Find where the given text appears and provide that cell's center as [x, y] coordinate. 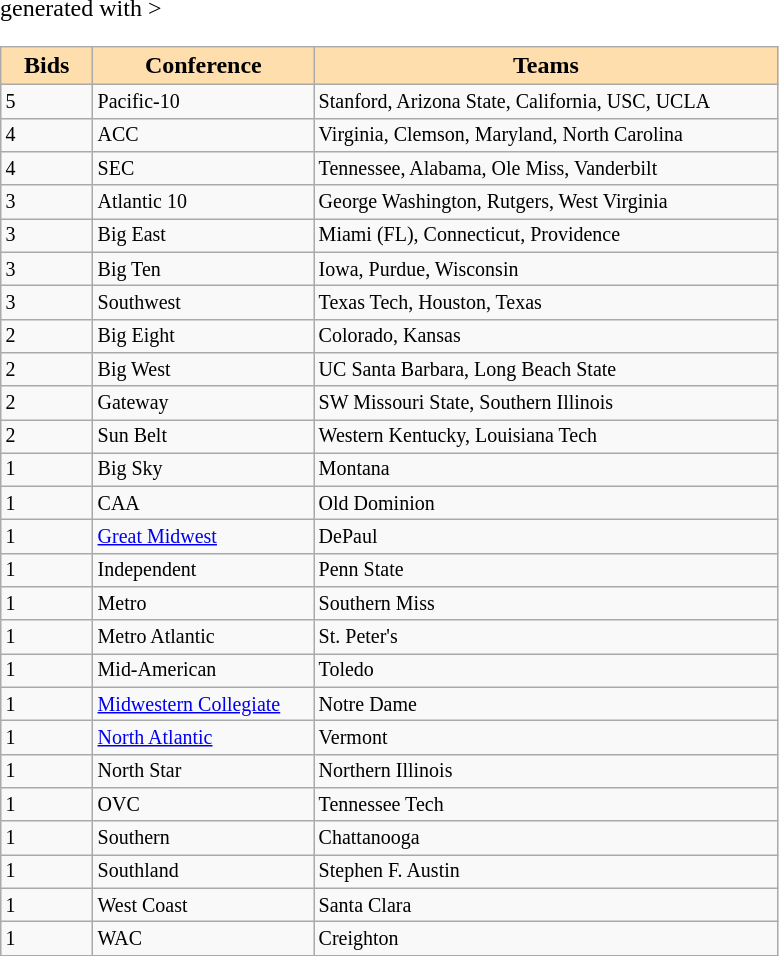
Metro Atlantic [204, 636]
George Washington, Rutgers, West Virginia [546, 202]
Great Midwest [204, 536]
Old Dominion [546, 502]
DePaul [546, 536]
Southwest [204, 302]
Pacific-10 [204, 102]
Big West [204, 370]
Independent [204, 570]
Midwestern Collegiate [204, 704]
5 [47, 102]
Atlantic 10 [204, 202]
Gateway [204, 402]
Texas Tech, Houston, Texas [546, 302]
Vermont [546, 738]
Big Ten [204, 268]
Mid-American [204, 670]
Miami (FL), Connecticut, Providence [546, 236]
UC Santa Barbara, Long Beach State [546, 370]
WAC [204, 938]
CAA [204, 502]
Southland [204, 872]
Notre Dame [546, 704]
North Star [204, 770]
North Atlantic [204, 738]
Southern [204, 838]
Bids [47, 66]
Sun Belt [204, 436]
Northern Illinois [546, 770]
Santa Clara [546, 904]
Creighton [546, 938]
Tennessee Tech [546, 804]
Metro [204, 604]
Penn State [546, 570]
Iowa, Purdue, Wisconsin [546, 268]
Stanford, Arizona State, California, USC, UCLA [546, 102]
Western Kentucky, Louisiana Tech [546, 436]
Tennessee, Alabama, Ole Miss, Vanderbilt [546, 168]
SEC [204, 168]
Big East [204, 236]
Chattanooga [546, 838]
Southern Miss [546, 604]
Toledo [546, 670]
ACC [204, 134]
SW Missouri State, Southern Illinois [546, 402]
St. Peter's [546, 636]
Conference [204, 66]
Montana [546, 470]
Stephen F. Austin [546, 872]
OVC [204, 804]
Colorado, Kansas [546, 336]
Teams [546, 66]
West Coast [204, 904]
Big Eight [204, 336]
Big Sky [204, 470]
Virginia, Clemson, Maryland, North Carolina [546, 134]
